Return [X, Y] of the center of cell containing provided text 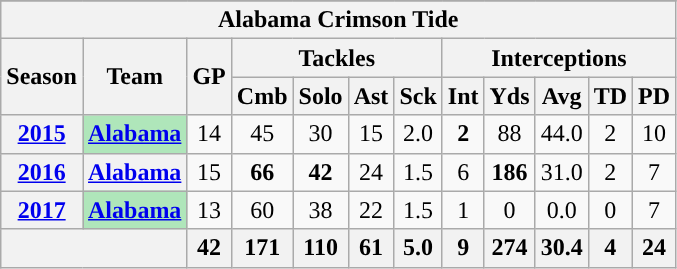
GP [209, 77]
Avg [562, 96]
PD [654, 96]
2015 [42, 134]
44.0 [562, 134]
Team [134, 77]
31.0 [562, 172]
110 [320, 248]
30.4 [562, 248]
66 [262, 172]
5.0 [418, 248]
0.0 [562, 210]
Solo [320, 96]
186 [510, 172]
13 [209, 210]
1 [463, 210]
61 [371, 248]
4 [610, 248]
274 [510, 248]
Alabama Crimson Tide [338, 20]
10 [654, 134]
9 [463, 248]
38 [320, 210]
Int [463, 96]
88 [510, 134]
2.0 [418, 134]
22 [371, 210]
171 [262, 248]
2017 [42, 210]
60 [262, 210]
Ast [371, 96]
Cmb [262, 96]
14 [209, 134]
30 [320, 134]
45 [262, 134]
6 [463, 172]
TD [610, 96]
Yds [510, 96]
Tackles [336, 58]
Sck [418, 96]
Season [42, 77]
2016 [42, 172]
Interceptions [558, 58]
